Scan for the cell matching the given text and deliver its (X, Y) coordinate at center. 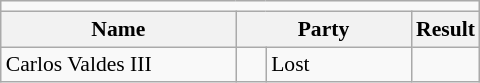
Carlos Valdes III (118, 65)
Lost (338, 65)
Result (446, 29)
Party (324, 29)
Name (118, 29)
